Detect which cell encompasses the target text, then output its (X, Y) center coordinate. 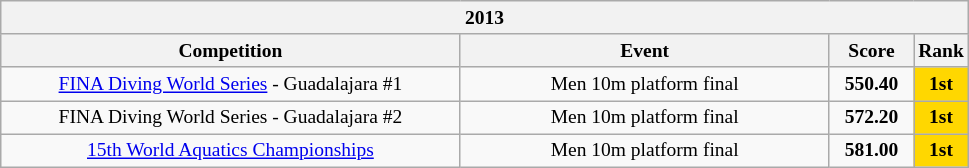
FINA Diving World Series - Guadalajara #1 (230, 84)
550.40 (871, 84)
FINA Diving World Series - Guadalajara #2 (230, 118)
Competition (230, 50)
Event (644, 50)
2013 (485, 18)
572.20 (871, 118)
581.00 (871, 150)
15th World Aquatics Championships (230, 150)
Rank (942, 50)
Score (871, 50)
